From the cell containing the given text, extract its center point as [X, Y] coordinate. 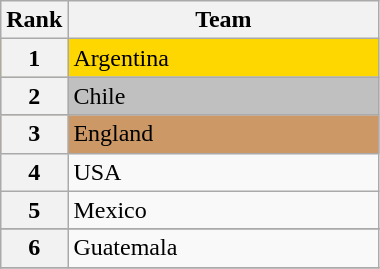
England [224, 134]
USA [224, 172]
Rank [34, 20]
Mexico [224, 210]
2 [34, 96]
6 [34, 248]
4 [34, 172]
1 [34, 58]
Argentina [224, 58]
Team [224, 20]
5 [34, 210]
3 [34, 134]
Chile [224, 96]
Guatemala [224, 248]
